For the text-containing cell, return its midpoint in [x, y] coordinate format. 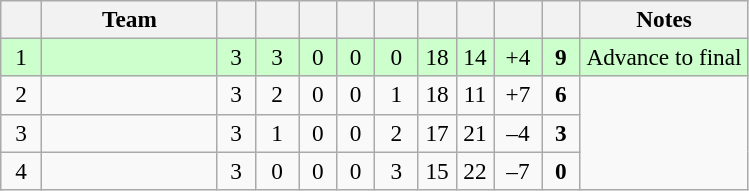
–7 [518, 170]
17 [437, 133]
Advance to final [664, 57]
14 [475, 57]
21 [475, 133]
4 [22, 170]
15 [437, 170]
6 [561, 95]
–4 [518, 133]
Notes [664, 19]
+7 [518, 95]
+4 [518, 57]
11 [475, 95]
Team [130, 19]
22 [475, 170]
9 [561, 57]
